Provide the [x, y] coordinate of the cell's center where the given text is located.  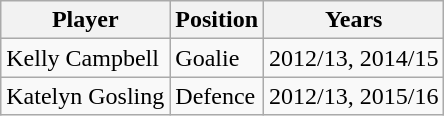
Katelyn Gosling [86, 96]
Position [217, 20]
Defence [217, 96]
Goalie [217, 58]
2012/13, 2015/16 [354, 96]
Player [86, 20]
Kelly Campbell [86, 58]
2012/13, 2014/15 [354, 58]
Years [354, 20]
